Extract the [x, y] coordinate from the center of the cell holding the provided text.  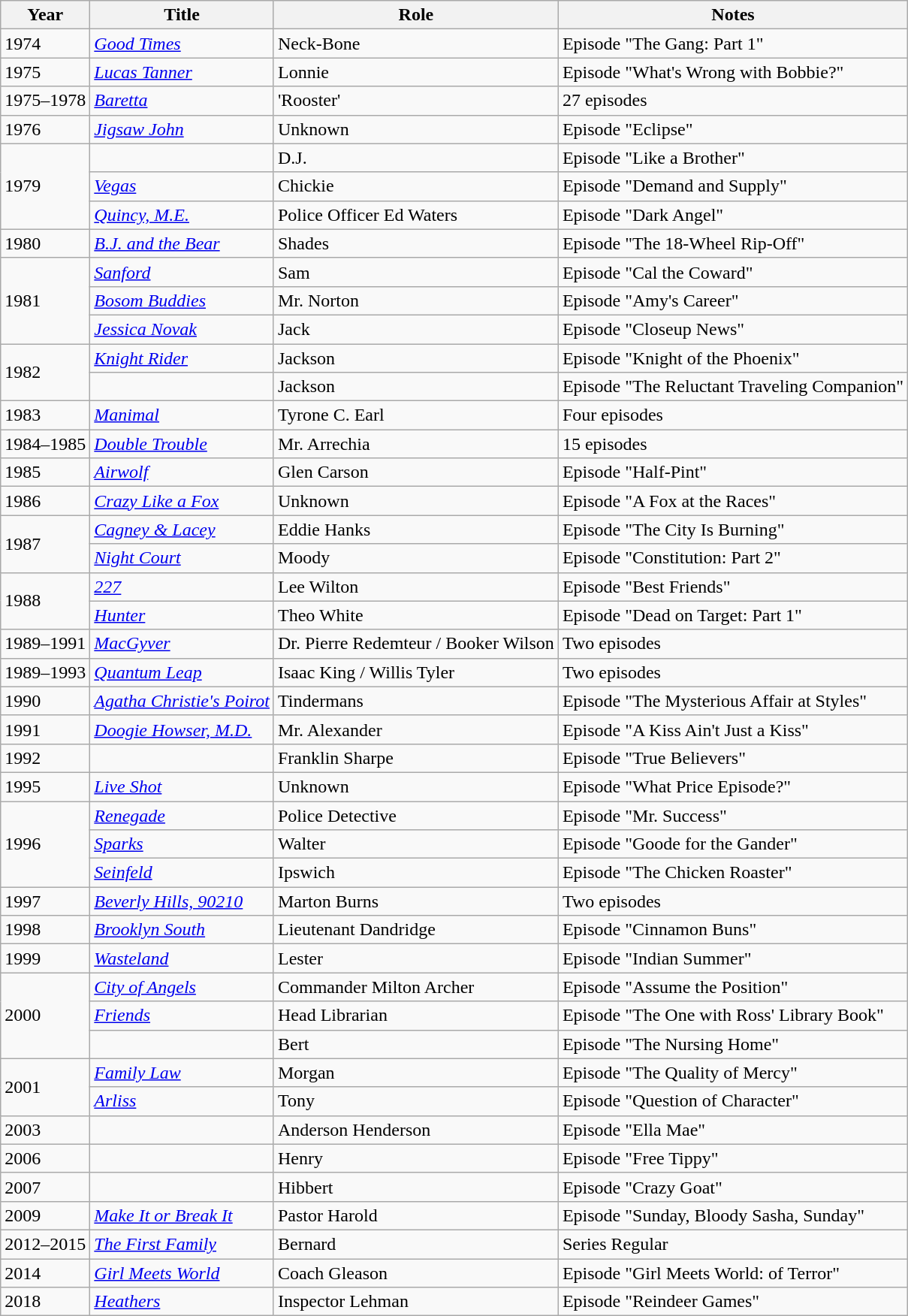
Episode "Girl Meets World: of Terror" [733, 1273]
Episode "Dark Angel" [733, 215]
Episode "A Fox at the Races" [733, 501]
Episode "Half-Pint" [733, 472]
Quantum Leap [182, 672]
Episode "The Quality of Mercy" [733, 1073]
Double Trouble [182, 444]
Episode "The Mysterious Affair at Styles" [733, 701]
Pastor Harold [416, 1215]
Head Librarian [416, 1016]
Brooklyn South [182, 930]
Episode "Question of Character" [733, 1101]
2001 [45, 1087]
Series Regular [733, 1244]
Episode "Indian Summer" [733, 958]
Episode "Amy's Career" [733, 300]
Episode "Eclipse" [733, 129]
1974 [45, 44]
Quincy, M.E. [182, 215]
Sam [416, 272]
Inspector Lehman [416, 1302]
Beverly Hills, 90210 [182, 901]
Renegade [182, 815]
City of Angels [182, 987]
Bernard [416, 1244]
Lonnie [416, 72]
1999 [45, 958]
Episode "True Believers" [733, 758]
Dr. Pierre Redemteur / Booker Wilson [416, 644]
Manimal [182, 415]
Tony [416, 1101]
Episode "The One with Ross' Library Book" [733, 1016]
Episode "Closeup News" [733, 329]
Neck-Bone [416, 44]
Wasteland [182, 958]
The First Family [182, 1244]
Episode "What's Wrong with Bobbie?" [733, 72]
Jack [416, 329]
Episode "Constitution: Part 2" [733, 558]
1981 [45, 300]
Lester [416, 958]
1992 [45, 758]
Chickie [416, 186]
Episode "Mr. Success" [733, 815]
Episode "The Chicken Roaster" [733, 873]
Friends [182, 1016]
Episode "Assume the Position" [733, 987]
Episode "The City Is Burning" [733, 530]
2007 [45, 1187]
Cagney & Lacey [182, 530]
Baretta [182, 101]
Make It or Break It [182, 1215]
Live Shot [182, 786]
1996 [45, 844]
Mr. Alexander [416, 729]
1995 [45, 786]
1997 [45, 901]
Title [182, 15]
Episode "Reindeer Games" [733, 1302]
Walter [416, 844]
Moody [416, 558]
Good Times [182, 44]
Episode "The Gang: Part 1" [733, 44]
Knight Rider [182, 358]
Episode "The Reluctant Traveling Companion" [733, 387]
1975–1978 [45, 101]
1998 [45, 930]
2018 [45, 1302]
1991 [45, 729]
2012–2015 [45, 1244]
1989–1993 [45, 672]
Episode "Goode for the Gander" [733, 844]
Night Court [182, 558]
MacGyver [182, 644]
Isaac King / Willis Tyler [416, 672]
Episode "Cal the Coward" [733, 272]
1975 [45, 72]
Sanford [182, 272]
1986 [45, 501]
Coach Gleason [416, 1273]
B.J. and the Bear [182, 243]
Commander Milton Archer [416, 987]
Heathers [182, 1302]
Eddie Hanks [416, 530]
Franklin Sharpe [416, 758]
Glen Carson [416, 472]
Episode "Sunday, Bloody Sasha, Sunday" [733, 1215]
Vegas [182, 186]
Bert [416, 1044]
1990 [45, 701]
Four episodes [733, 415]
Episode "Free Tippy" [733, 1158]
Shades [416, 243]
Jessica Novak [182, 329]
Episode "Demand and Supply" [733, 186]
Hunter [182, 615]
Episode "Ella Mae" [733, 1130]
Lieutenant Dandridge [416, 930]
Mr. Norton [416, 300]
Marton Burns [416, 901]
Episode "Crazy Goat" [733, 1187]
Henry [416, 1158]
Episode "A Kiss Ain't Just a Kiss" [733, 729]
Episode "Cinnamon Buns" [733, 930]
15 episodes [733, 444]
1982 [45, 373]
Lucas Tanner [182, 72]
2003 [45, 1130]
1988 [45, 601]
1989–1991 [45, 644]
Doogie Howser, M.D. [182, 729]
Episode "Like a Brother" [733, 158]
2000 [45, 1016]
Police Detective [416, 815]
D.J. [416, 158]
Jigsaw John [182, 129]
1979 [45, 186]
Girl Meets World [182, 1273]
Arliss [182, 1101]
1976 [45, 129]
Episode "What Price Episode?" [733, 786]
Anderson Henderson [416, 1130]
Episode "Best Friends" [733, 587]
Lee Wilton [416, 587]
227 [182, 587]
2014 [45, 1273]
Mr. Arrechia [416, 444]
Morgan [416, 1073]
Episode "The 18-Wheel Rip-Off" [733, 243]
1980 [45, 243]
Crazy Like a Fox [182, 501]
Role [416, 15]
Theo White [416, 615]
2009 [45, 1215]
27 episodes [733, 101]
1985 [45, 472]
Episode "The Nursing Home" [733, 1044]
Bosom Buddies [182, 300]
Episode "Dead on Target: Part 1" [733, 615]
Ipswich [416, 873]
1987 [45, 544]
Sparks [182, 844]
Tindermans [416, 701]
Year [45, 15]
2006 [45, 1158]
Family Law [182, 1073]
'Rooster' [416, 101]
1983 [45, 415]
Police Officer Ed Waters [416, 215]
1984–1985 [45, 444]
Agatha Christie's Poirot [182, 701]
Hibbert [416, 1187]
Episode "Knight of the Phoenix" [733, 358]
Seinfeld [182, 873]
Notes [733, 15]
Airwolf [182, 472]
Tyrone C. Earl [416, 415]
